Search for the cell housing the specified text and yield its [X, Y] center coordinate. 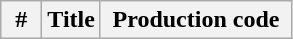
# [22, 20]
Title [72, 20]
Production code [196, 20]
